Search for the cell housing the specified text and yield its [x, y] center coordinate. 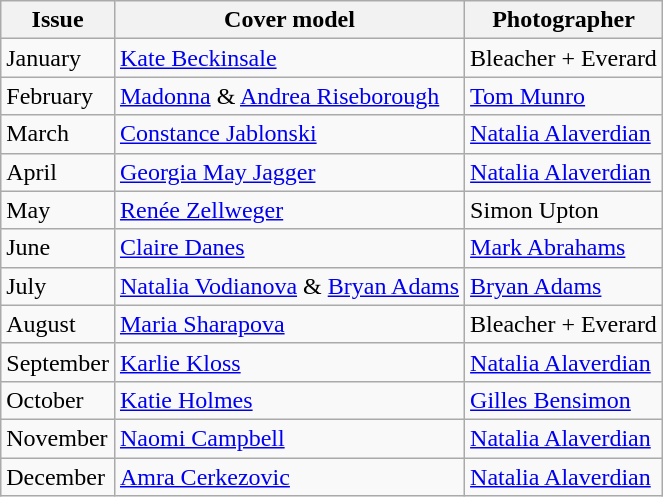
Karlie Kloss [289, 362]
July [58, 286]
Natalia Vodianova & Bryan Adams [289, 286]
Kate Beckinsale [289, 58]
Claire Danes [289, 248]
December [58, 477]
April [58, 172]
October [58, 400]
August [58, 324]
Georgia May Jagger [289, 172]
Cover model [289, 20]
November [58, 438]
Tom Munro [564, 96]
March [58, 134]
Bryan Adams [564, 286]
Constance Jablonski [289, 134]
Gilles Bensimon [564, 400]
Simon Upton [564, 210]
January [58, 58]
Amra Cerkezovic [289, 477]
Issue [58, 20]
Mark Abrahams [564, 248]
Photographer [564, 20]
Katie Holmes [289, 400]
May [58, 210]
September [58, 362]
June [58, 248]
Madonna & Andrea Riseborough [289, 96]
February [58, 96]
Maria Sharapova [289, 324]
Renée Zellweger [289, 210]
Naomi Campbell [289, 438]
